Locate the cell with the specified text and output its (X, Y) center coordinate. 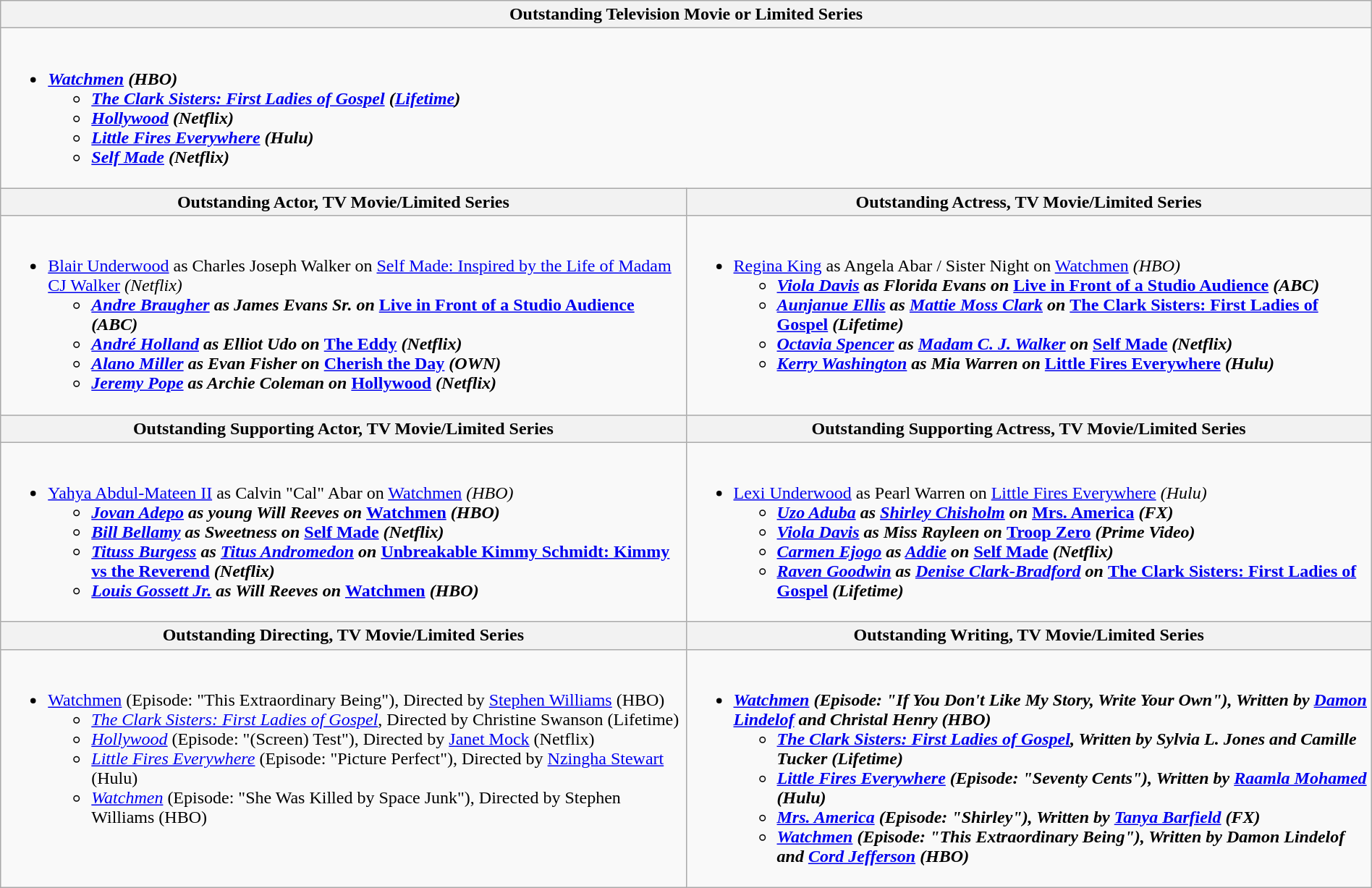
Outstanding Actress, TV Movie/Limited Series (1029, 202)
Outstanding Actor, TV Movie/Limited Series (343, 202)
Outstanding Directing, TV Movie/Limited Series (343, 635)
Watchmen (HBO)The Clark Sisters: First Ladies of Gospel (Lifetime)Hollywood (Netflix)Little Fires Everywhere (Hulu)Self Made (Netflix) (686, 109)
Outstanding Writing, TV Movie/Limited Series (1029, 635)
Outstanding Television Movie or Limited Series (686, 14)
Outstanding Supporting Actor, TV Movie/Limited Series (343, 428)
Outstanding Supporting Actress, TV Movie/Limited Series (1029, 428)
